Capture the cell that displays the provided text and extract its (X, Y) central coordinate. 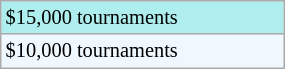
$10,000 tournaments (142, 51)
$15,000 tournaments (142, 17)
